Return (X, Y) of the center of cell containing provided text 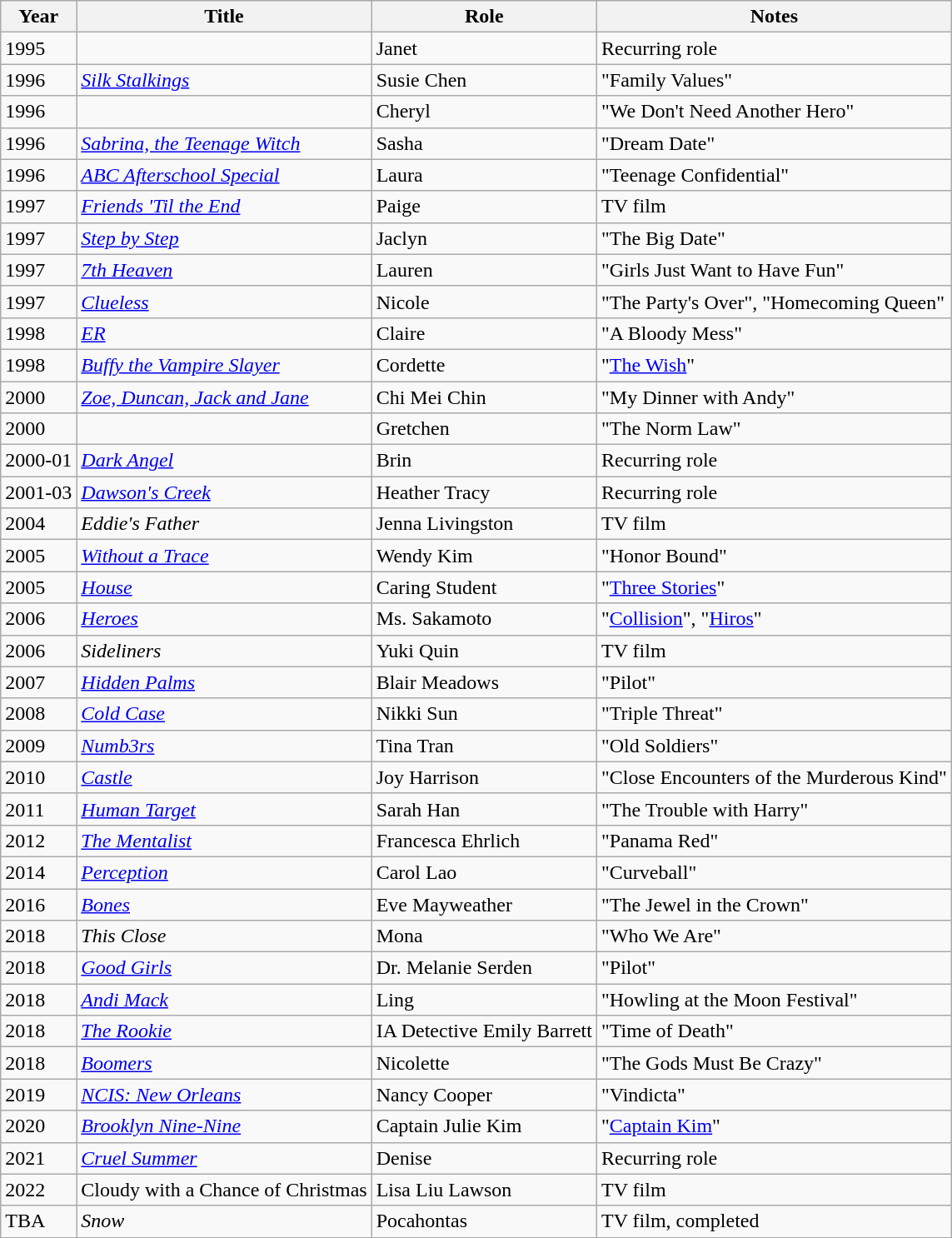
Caring Student (484, 587)
Without a Trace (224, 556)
Lauren (484, 270)
Eve Mayweather (484, 904)
2001-03 (38, 492)
Bones (224, 904)
The Rookie (224, 1031)
Nancy Cooper (484, 1095)
Dr. Melanie Serden (484, 968)
Numb3rs (224, 746)
"The Norm Law" (774, 429)
Sideliners (224, 651)
Tina Tran (484, 746)
NCIS: New Orleans (224, 1095)
The Mentalist (224, 841)
"Captain Kim" (774, 1126)
Lisa Liu Lawson (484, 1190)
2014 (38, 872)
2010 (38, 777)
Blair Meadows (484, 682)
Dawson's Creek (224, 492)
"Girls Just Want to Have Fun" (774, 270)
"Three Stories" (774, 587)
2019 (38, 1095)
Nicolette (484, 1063)
Chi Mei Chin (484, 397)
Step by Step (224, 238)
IA Detective Emily Barrett (484, 1031)
Brooklyn Nine-Nine (224, 1126)
TBA (38, 1221)
Ling (484, 1000)
"The Jewel in the Crown" (774, 904)
Zoe, Duncan, Jack and Jane (224, 397)
7th Heaven (224, 270)
"We Don't Need Another Hero" (774, 112)
"Panama Red" (774, 841)
"Close Encounters of the Murderous Kind" (774, 777)
Brin (484, 461)
2007 (38, 682)
Cruel Summer (224, 1158)
"Family Values" (774, 80)
Title (224, 17)
Nicole (484, 302)
2022 (38, 1190)
Janet (484, 48)
"The Gods Must Be Crazy" (774, 1063)
Pocahontas (484, 1221)
2012 (38, 841)
Jenna Livingston (484, 524)
Yuki Quin (484, 651)
Ms. Sakamoto (484, 619)
1995 (38, 48)
Sasha (484, 143)
Cheryl (484, 112)
Hidden Palms (224, 682)
Snow (224, 1221)
"Time of Death" (774, 1031)
Friends 'Til the End (224, 207)
"The Big Date" (774, 238)
2008 (38, 714)
Nikki Sun (484, 714)
Susie Chen (484, 80)
2011 (38, 809)
Sarah Han (484, 809)
Role (484, 17)
Sabrina, the Teenage Witch (224, 143)
Year (38, 17)
"The Wish" (774, 365)
"My Dinner with Andy" (774, 397)
2009 (38, 746)
Joy Harrison (484, 777)
Eddie's Father (224, 524)
2000-01 (38, 461)
Silk Stalkings (224, 80)
"Curveball" (774, 872)
Jaclyn (484, 238)
TV film, completed (774, 1221)
Clueless (224, 302)
"Vindicta" (774, 1095)
Captain Julie Kim (484, 1126)
"Dream Date" (774, 143)
Francesca Ehrlich (484, 841)
Notes (774, 17)
Perception (224, 872)
Mona (484, 936)
"Triple Threat" (774, 714)
Castle (224, 777)
Human Target (224, 809)
2020 (38, 1126)
Laura (484, 175)
Cloudy with a Chance of Christmas (224, 1190)
Dark Angel (224, 461)
House (224, 587)
Denise (484, 1158)
Heather Tracy (484, 492)
Cordette (484, 365)
ABC Afterschool Special (224, 175)
Heroes (224, 619)
"Who We Are" (774, 936)
Buffy the Vampire Slayer (224, 365)
"A Bloody Mess" (774, 333)
Boomers (224, 1063)
"The Trouble with Harry" (774, 809)
"Old Soldiers" (774, 746)
Carol Lao (484, 872)
Paige (484, 207)
Claire (484, 333)
Gretchen (484, 429)
"The Party's Over", "Homecoming Queen" (774, 302)
2021 (38, 1158)
Andi Mack (224, 1000)
"Honor Bound" (774, 556)
"Howling at the Moon Festival" (774, 1000)
ER (224, 333)
2016 (38, 904)
"Collision", "Hiros" (774, 619)
Good Girls (224, 968)
"Teenage Confidential" (774, 175)
This Close (224, 936)
Cold Case (224, 714)
2004 (38, 524)
Wendy Kim (484, 556)
